From the cell containing the given text, extract its center point as [x, y] coordinate. 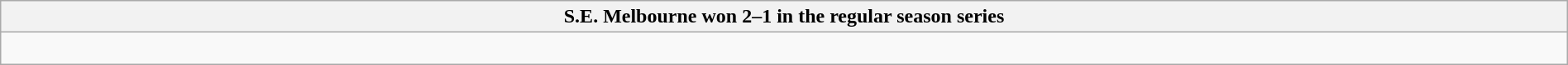
S.E. Melbourne won 2–1 in the regular season series [784, 17]
